Capture the cell that displays the provided text and extract its [X, Y] central coordinate. 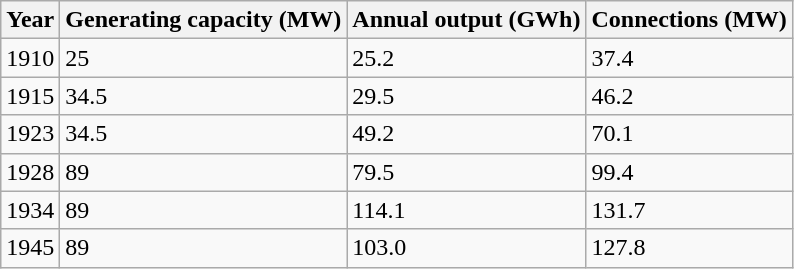
114.1 [466, 210]
Connections (MW) [689, 20]
1934 [30, 210]
1915 [30, 96]
29.5 [466, 96]
70.1 [689, 134]
103.0 [466, 248]
79.5 [466, 172]
99.4 [689, 172]
1910 [30, 58]
Annual output (GWh) [466, 20]
1928 [30, 172]
25 [204, 58]
25.2 [466, 58]
49.2 [466, 134]
127.8 [689, 248]
1923 [30, 134]
Generating capacity (MW) [204, 20]
131.7 [689, 210]
46.2 [689, 96]
37.4 [689, 58]
1945 [30, 248]
Year [30, 20]
